For the text-containing cell, return its midpoint in [X, Y] coordinate format. 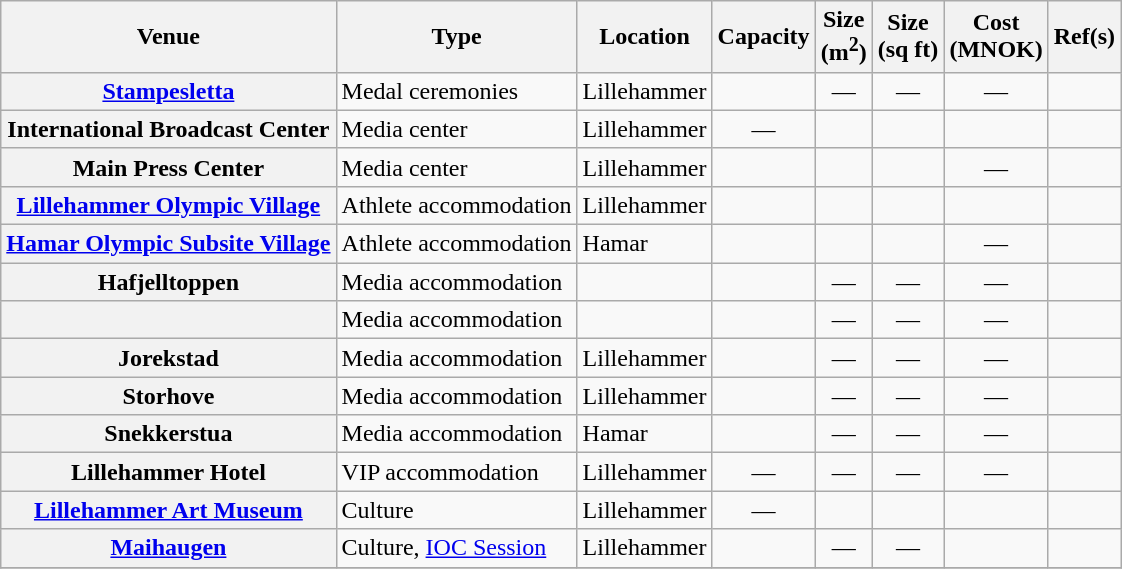
Medal ceremonies [456, 91]
Venue [168, 37]
Storhove [168, 396]
Lillehammer Olympic Village [168, 205]
Size(sq ft) [908, 37]
Location [644, 37]
Size(m2) [844, 37]
Hafjelltoppen [168, 282]
Jorekstad [168, 358]
Culture [456, 510]
Type [456, 37]
Main Press Center [168, 167]
Capacity [764, 37]
Hamar Olympic Subsite Village [168, 244]
Cost(MNOK) [996, 37]
Maihaugen [168, 548]
VIP accommodation [456, 472]
Snekkerstua [168, 434]
Ref(s) [1084, 37]
Lillehammer Hotel [168, 472]
International Broadcast Center [168, 129]
Culture, IOC Session [456, 548]
Stampesletta [168, 91]
Lillehammer Art Museum [168, 510]
